Extract the (x, y) coordinate from the center of the cell holding the provided text.  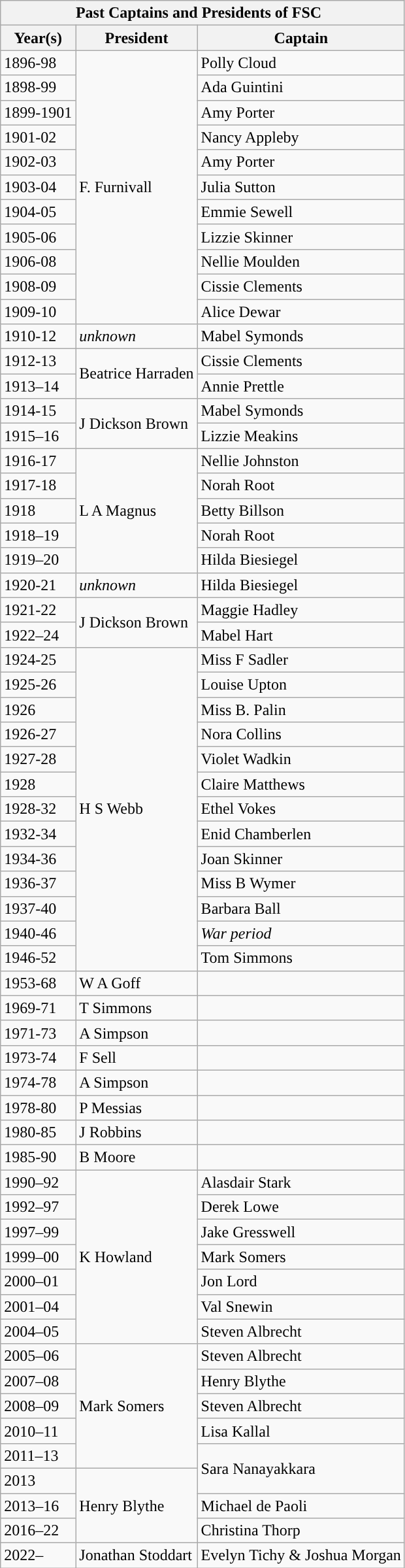
1969-71 (38, 1008)
1903-04 (38, 187)
1934-36 (38, 859)
1925-26 (38, 684)
2004–05 (38, 1331)
Lizzie Skinner (300, 237)
Christina Thorp (300, 1531)
1978-80 (38, 1108)
Claire Matthews (300, 784)
Year(s) (38, 38)
1928 (38, 784)
1899-1901 (38, 112)
Nellie Johnston (300, 461)
Jonathan Stoddart (137, 1556)
Ada Guintini (300, 88)
K Howland (137, 1257)
Maggie Hadley (300, 610)
1914-15 (38, 411)
2022– (38, 1556)
1927-28 (38, 759)
1904-05 (38, 212)
Alice Dewar (300, 312)
2016–22 (38, 1531)
1905-06 (38, 237)
P Messias (137, 1108)
Nellie Moulden (300, 261)
2000–01 (38, 1282)
1896-98 (38, 63)
Tom Simmons (300, 958)
1928-32 (38, 809)
1898-99 (38, 88)
Joan Skinner (300, 859)
1997–99 (38, 1232)
J Robbins (137, 1133)
1999–00 (38, 1257)
1926-27 (38, 735)
1920-21 (38, 585)
2001–04 (38, 1307)
2008–09 (38, 1406)
2013 (38, 1480)
1940-46 (38, 933)
Beatrice Harraden (137, 374)
1919–20 (38, 560)
Michael de Paoli (300, 1505)
Derek Lowe (300, 1207)
T Simmons (137, 1008)
Violet Wadkin (300, 759)
Barbara Ball (300, 909)
Jake Gresswell (300, 1232)
Evelyn Tichy & Joshua Morgan (300, 1556)
1985-90 (38, 1158)
1974-78 (38, 1082)
Lisa Kallal (300, 1431)
2005–06 (38, 1356)
Nora Collins (300, 735)
Nancy Appleby (300, 137)
1918–19 (38, 535)
Julia Sutton (300, 187)
1990–92 (38, 1182)
1992–97 (38, 1207)
1946-52 (38, 958)
Ethel Vokes (300, 809)
Lizzie Meakins (300, 436)
Jon Lord (300, 1282)
War period (300, 933)
1918 (38, 510)
Miss B. Palin (300, 709)
Betty Billson (300, 510)
B Moore (137, 1158)
1953-68 (38, 983)
2011–13 (38, 1456)
Miss F Sadler (300, 659)
2010–11 (38, 1431)
Alasdair Stark (300, 1182)
Val Snewin (300, 1307)
Captain (300, 38)
Mabel Hart (300, 635)
1916-17 (38, 461)
1924-25 (38, 659)
1913–14 (38, 386)
Sara Nanayakkara (300, 1468)
W A Goff (137, 983)
1971-73 (38, 1033)
1926 (38, 709)
1908-09 (38, 286)
1912-13 (38, 361)
1936-37 (38, 884)
Annie Prettle (300, 386)
1909-10 (38, 312)
Enid Chamberlen (300, 834)
1921-22 (38, 610)
Miss B Wymer (300, 884)
2013–16 (38, 1505)
Louise Upton (300, 684)
1910-12 (38, 337)
1915–16 (38, 436)
1902-03 (38, 162)
F Sell (137, 1058)
1917-18 (38, 486)
President (137, 38)
1906-08 (38, 261)
1937-40 (38, 909)
1973-74 (38, 1058)
2007–08 (38, 1381)
Emmie Sewell (300, 212)
Past Captains and Presidents of FSC (202, 13)
H S Webb (137, 809)
1922–24 (38, 635)
1932-34 (38, 834)
1901-02 (38, 137)
Polly Cloud (300, 63)
F. Furnivall (137, 187)
1980-85 (38, 1133)
L A Magnus (137, 510)
